Locate the cell with the specified text and output its [X, Y] center coordinate. 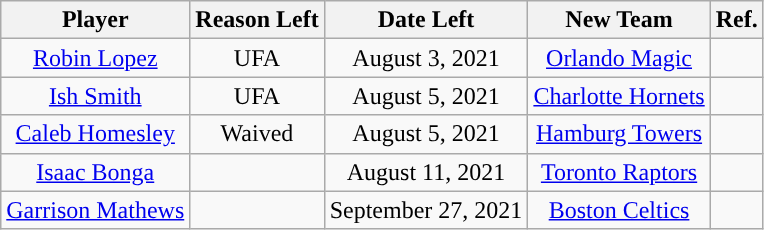
Reason Left [257, 20]
Hamburg Towers [619, 134]
Garrison Mathews [96, 210]
Boston Celtics [619, 210]
Robin Lopez [96, 58]
Player [96, 20]
Isaac Bonga [96, 172]
September 27, 2021 [426, 210]
Date Left [426, 20]
Waived [257, 134]
August 3, 2021 [426, 58]
Ish Smith [96, 96]
New Team [619, 20]
Ref. [736, 20]
Caleb Homesley [96, 134]
Toronto Raptors [619, 172]
August 11, 2021 [426, 172]
Charlotte Hornets [619, 96]
Orlando Magic [619, 58]
